Capture the cell that displays the provided text and extract its (X, Y) central coordinate. 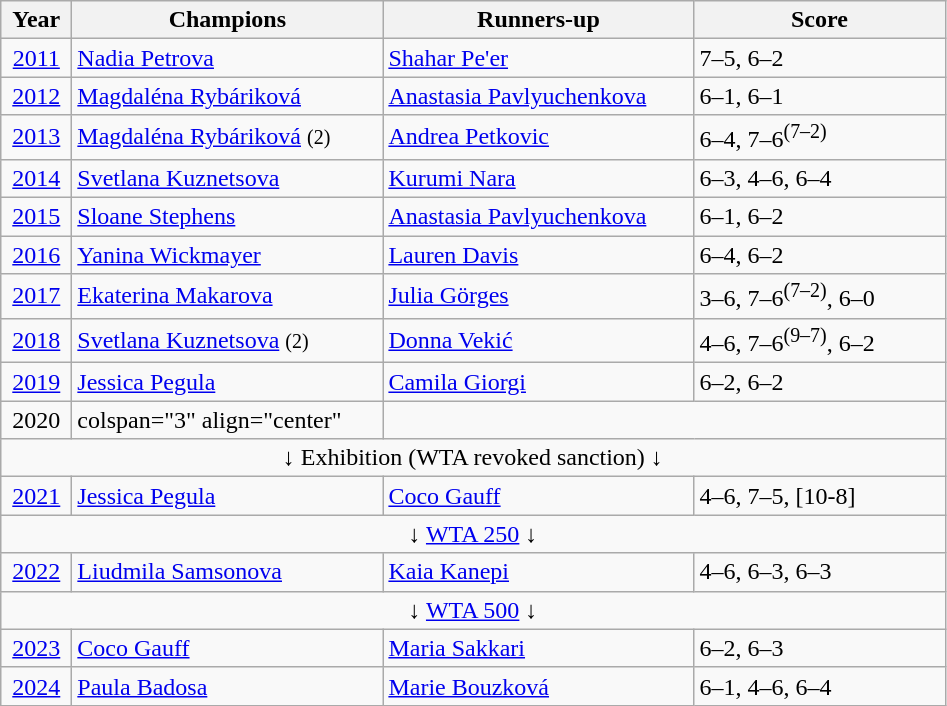
2012 (36, 96)
3–6, 7–6(7–2), 6–0 (820, 296)
Magdaléna Rybáriková (228, 96)
4–6, 7–5, [10-8] (820, 496)
Svetlana Kuznetsova (228, 178)
Donna Vekić (538, 340)
Svetlana Kuznetsova (2) (228, 340)
Yanina Wickmayer (228, 255)
Julia Görges (538, 296)
2021 (36, 496)
Liudmila Samsonova (228, 572)
Marie Bouzková (538, 686)
4–6, 7–6(9–7), 6–2 (820, 340)
Paula Badosa (228, 686)
2017 (36, 296)
Score (820, 20)
Ekaterina Makarova (228, 296)
2014 (36, 178)
2016 (36, 255)
Year (36, 20)
Lauren Davis (538, 255)
↓ Exhibition (WTA revoked sanction) ↓ (473, 458)
6–2, 6–3 (820, 648)
Kurumi Nara (538, 178)
Andrea Petkovic (538, 138)
6–1, 6–1 (820, 96)
6–4, 7–6(7–2) (820, 138)
Runners-up (538, 20)
Maria Sakkari (538, 648)
6–4, 6–2 (820, 255)
6–3, 4–6, 6–4 (820, 178)
Magdaléna Rybáriková (2) (228, 138)
2020 (36, 420)
2018 (36, 340)
7–5, 6–2 (820, 58)
Sloane Stephens (228, 217)
2015 (36, 217)
Champions (228, 20)
2023 (36, 648)
6–2, 6–2 (820, 382)
2024 (36, 686)
Nadia Petrova (228, 58)
6–1, 6–2 (820, 217)
2019 (36, 382)
↓ WTA 250 ↓ (473, 534)
2011 (36, 58)
4–6, 6–3, 6–3 (820, 572)
6–1, 4–6, 6–4 (820, 686)
2022 (36, 572)
Kaia Kanepi (538, 572)
2013 (36, 138)
Camila Giorgi (538, 382)
↓ WTA 500 ↓ (473, 610)
Shahar Pe'er (538, 58)
colspan="3" align="center" (228, 420)
